From the cell containing the given text, extract its center point as [X, Y] coordinate. 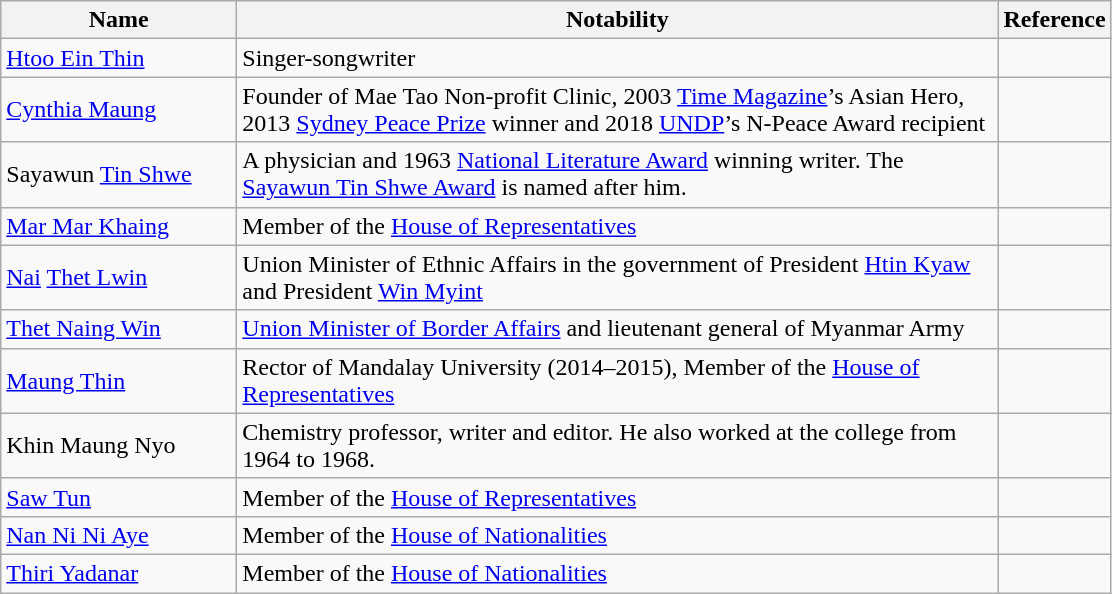
Mar Mar Khaing [119, 226]
Reference [1054, 20]
Singer-songwriter [618, 58]
Founder of Mae Tao Non-profit Clinic, 2003 Time Magazine’s Asian Hero, 2013 Sydney Peace Prize winner and 2018 UNDP’s N-Peace Award recipient [618, 110]
Cynthia Maung [119, 110]
Thet Naing Win [119, 329]
Htoo Ein Thin [119, 58]
Khin Maung Nyo [119, 446]
Notability [618, 20]
Thiri Yadanar [119, 573]
Union Minister of Border Affairs and lieutenant general of Myanmar Army [618, 329]
Nai Thet Lwin [119, 278]
Maung Thin [119, 380]
Name [119, 20]
Nan Ni Ni Aye [119, 535]
Union Minister of Ethnic Affairs in the government of President Htin Kyaw and President Win Myint [618, 278]
A physician and 1963 National Literature Award winning writer. The Sayawun Tin Shwe Award is named after him. [618, 174]
Rector of Mandalay University (2014–2015), Member of the House of Representatives [618, 380]
Chemistry professor, writer and editor. He also worked at the college from 1964 to 1968. [618, 446]
Saw Tun [119, 497]
Sayawun Tin Shwe [119, 174]
